Scan for the cell matching the given text and deliver its (X, Y) coordinate at center. 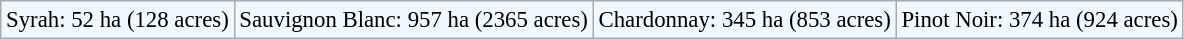
Syrah: 52 ha (128 acres) (118, 20)
Chardonnay: 345 ha (853 acres) (744, 20)
Pinot Noir: 374 ha (924 acres) (1040, 20)
Sauvignon Blanc: 957 ha (2365 acres) (414, 20)
